From the cell containing the given text, extract its center point as [x, y] coordinate. 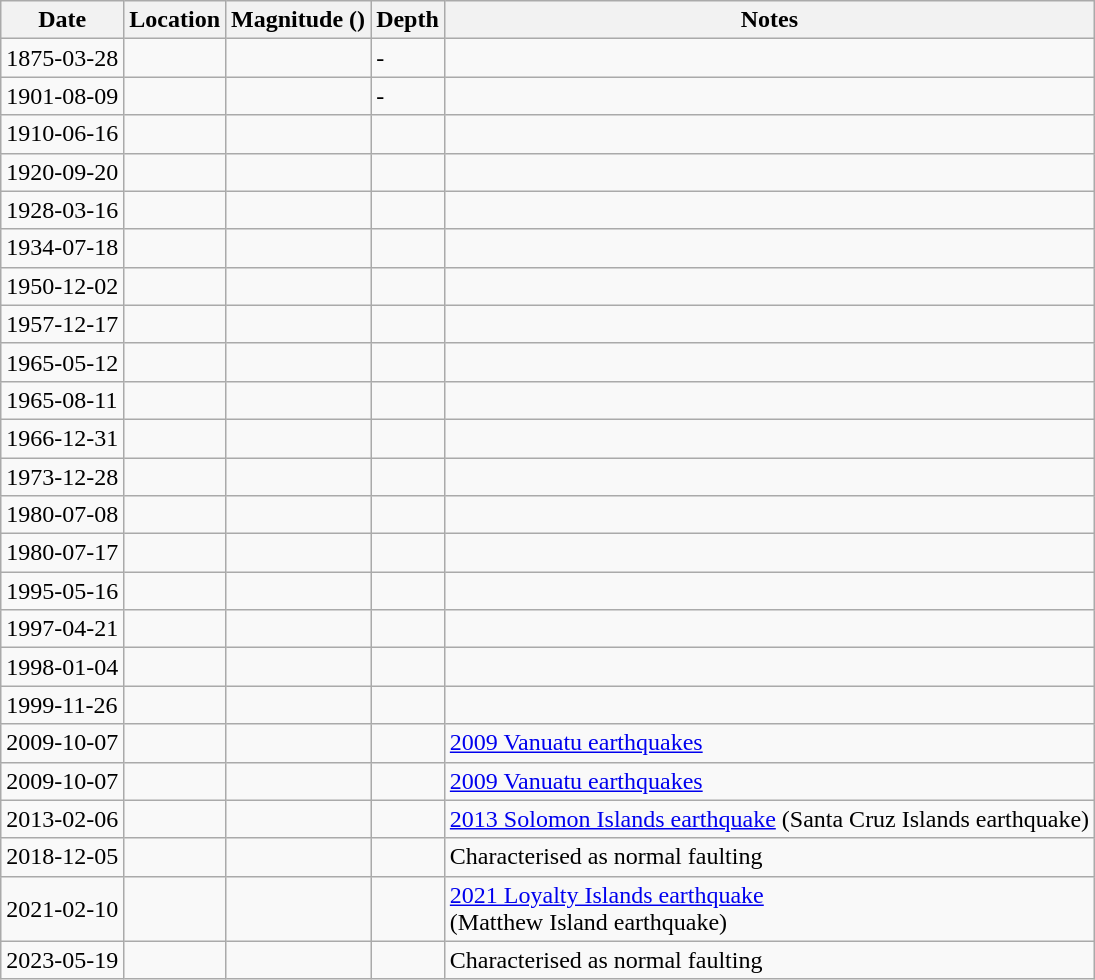
1928-03-16 [62, 210]
Notes [769, 20]
2018-12-05 [62, 857]
Magnitude () [298, 20]
1966-12-31 [62, 438]
2023-05-19 [62, 960]
1980-07-17 [62, 553]
1920-09-20 [62, 172]
1910-06-16 [62, 134]
1934-07-18 [62, 248]
1995-05-16 [62, 591]
Date [62, 20]
1901-08-09 [62, 96]
1875-03-28 [62, 58]
1965-05-12 [62, 362]
1999-11-26 [62, 705]
1997-04-21 [62, 629]
1973-12-28 [62, 477]
1980-07-08 [62, 515]
1957-12-17 [62, 324]
2013 Solomon Islands earthquake (Santa Cruz Islands earthquake) [769, 819]
1998-01-04 [62, 667]
Location [175, 20]
1965-08-11 [62, 400]
2013-02-06 [62, 819]
2021 Loyalty Islands earthquake(Matthew Island earthquake) [769, 908]
2021-02-10 [62, 908]
Depth [408, 20]
1950-12-02 [62, 286]
